Extract the (X, Y) coordinate from the center of the cell holding the provided text.  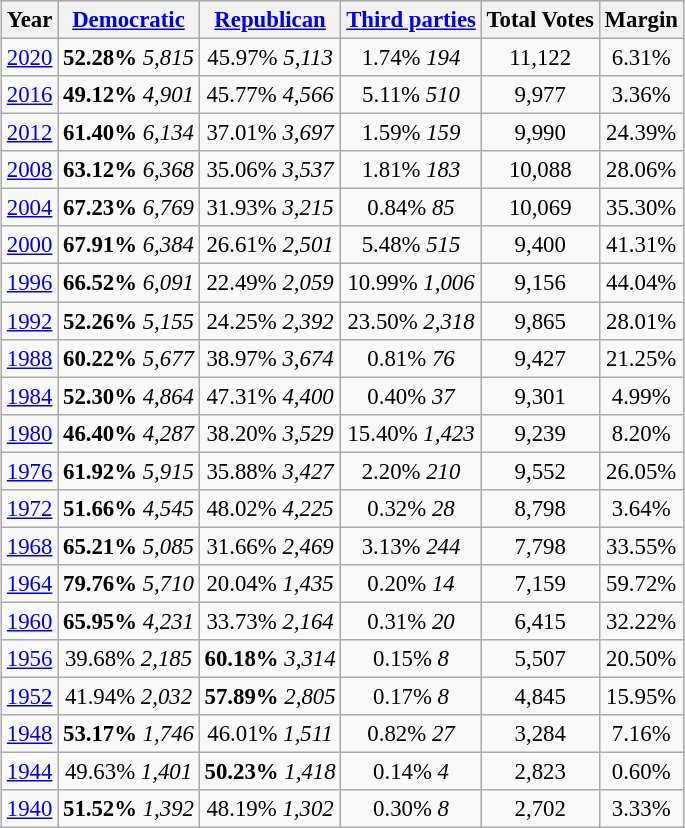
0.20% 14 (411, 584)
3.36% (641, 95)
57.89% 2,805 (270, 697)
39.68% 2,185 (129, 659)
2020 (30, 58)
1996 (30, 283)
10.99% 1,006 (411, 283)
23.50% 2,318 (411, 321)
41.94% 2,032 (129, 697)
20.04% 1,435 (270, 584)
47.31% 4,400 (270, 396)
15.40% 1,423 (411, 433)
5.11% 510 (411, 95)
35.06% 3,537 (270, 170)
6,415 (540, 621)
41.31% (641, 245)
0.30% 8 (411, 809)
4.99% (641, 396)
7,798 (540, 546)
1972 (30, 509)
3,284 (540, 734)
21.25% (641, 358)
9,865 (540, 321)
31.93% 3,215 (270, 208)
6.31% (641, 58)
35.30% (641, 208)
48.19% 1,302 (270, 809)
2008 (30, 170)
35.88% 3,427 (270, 471)
3.13% 244 (411, 546)
2000 (30, 245)
2004 (30, 208)
0.40% 37 (411, 396)
7,159 (540, 584)
9,400 (540, 245)
2,702 (540, 809)
10,069 (540, 208)
9,990 (540, 133)
0.32% 28 (411, 509)
51.66% 4,545 (129, 509)
53.17% 1,746 (129, 734)
51.52% 1,392 (129, 809)
1.74% 194 (411, 58)
1948 (30, 734)
9,156 (540, 283)
4,845 (540, 697)
0.81% 76 (411, 358)
1988 (30, 358)
Democratic (129, 20)
1964 (30, 584)
60.22% 5,677 (129, 358)
24.39% (641, 133)
10,088 (540, 170)
26.61% 2,501 (270, 245)
28.06% (641, 170)
67.23% 6,769 (129, 208)
1940 (30, 809)
45.77% 4,566 (270, 95)
9,427 (540, 358)
0.17% 8 (411, 697)
46.01% 1,511 (270, 734)
0.60% (641, 772)
1968 (30, 546)
31.66% 2,469 (270, 546)
9,301 (540, 396)
9,977 (540, 95)
1.59% 159 (411, 133)
15.95% (641, 697)
0.82% 27 (411, 734)
1992 (30, 321)
2.20% 210 (411, 471)
1952 (30, 697)
60.18% 3,314 (270, 659)
2012 (30, 133)
37.01% 3,697 (270, 133)
5,507 (540, 659)
9,239 (540, 433)
1956 (30, 659)
65.95% 4,231 (129, 621)
5.48% 515 (411, 245)
1976 (30, 471)
20.50% (641, 659)
2016 (30, 95)
1984 (30, 396)
3.64% (641, 509)
61.92% 5,915 (129, 471)
Third parties (411, 20)
Republican (270, 20)
8,798 (540, 509)
2,823 (540, 772)
49.63% 1,401 (129, 772)
22.49% 2,059 (270, 283)
24.25% 2,392 (270, 321)
9,552 (540, 471)
44.04% (641, 283)
79.76% 5,710 (129, 584)
1960 (30, 621)
3.33% (641, 809)
50.23% 1,418 (270, 772)
0.31% 20 (411, 621)
Year (30, 20)
28.01% (641, 321)
52.26% 5,155 (129, 321)
45.97% 5,113 (270, 58)
33.55% (641, 546)
38.20% 3,529 (270, 433)
26.05% (641, 471)
52.28% 5,815 (129, 58)
52.30% 4,864 (129, 396)
32.22% (641, 621)
67.91% 6,384 (129, 245)
11,122 (540, 58)
Margin (641, 20)
8.20% (641, 433)
1980 (30, 433)
59.72% (641, 584)
48.02% 4,225 (270, 509)
Total Votes (540, 20)
38.97% 3,674 (270, 358)
33.73% 2,164 (270, 621)
61.40% 6,134 (129, 133)
66.52% 6,091 (129, 283)
63.12% 6,368 (129, 170)
7.16% (641, 734)
46.40% 4,287 (129, 433)
1.81% 183 (411, 170)
1944 (30, 772)
65.21% 5,085 (129, 546)
0.84% 85 (411, 208)
49.12% 4,901 (129, 95)
0.14% 4 (411, 772)
0.15% 8 (411, 659)
